Scan for the cell matching the given text and deliver its [x, y] coordinate at center. 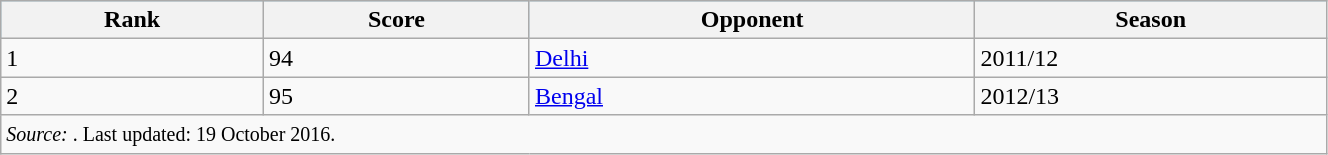
Rank [132, 20]
95 [396, 96]
Delhi [752, 58]
2012/13 [1151, 96]
Score [396, 20]
Source: . Last updated: 19 October 2016. [664, 134]
Opponent [752, 20]
2 [132, 96]
2011/12 [1151, 58]
Bengal [752, 96]
1 [132, 58]
94 [396, 58]
Season [1151, 20]
